Locate the cell with the specified text and output its [X, Y] center coordinate. 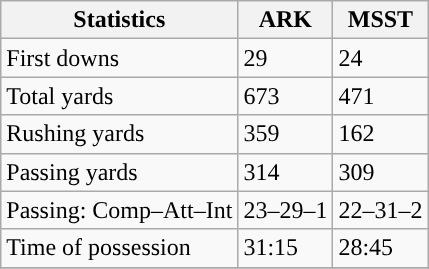
MSST [380, 20]
Passing yards [120, 172]
314 [286, 172]
309 [380, 172]
23–29–1 [286, 210]
673 [286, 96]
24 [380, 58]
ARK [286, 20]
359 [286, 134]
Rushing yards [120, 134]
Time of possession [120, 248]
31:15 [286, 248]
28:45 [380, 248]
162 [380, 134]
29 [286, 58]
471 [380, 96]
Statistics [120, 20]
First downs [120, 58]
22–31–2 [380, 210]
Total yards [120, 96]
Passing: Comp–Att–Int [120, 210]
